Pinpoint the cell where the given text exists, returning its [x, y] midpoint coordinate. 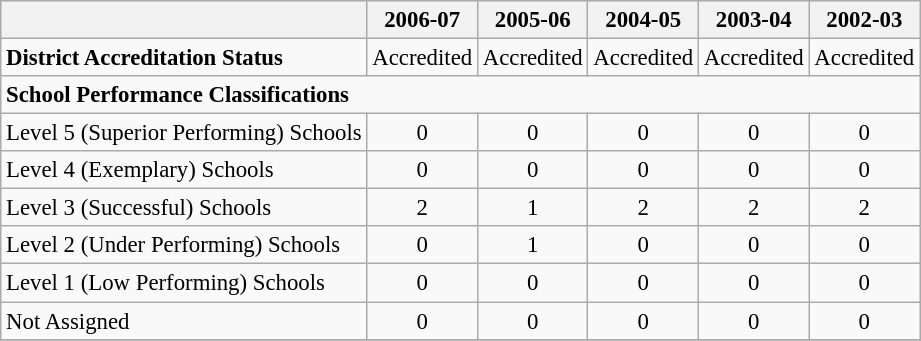
Not Assigned [184, 321]
2002-03 [864, 20]
Level 1 (Low Performing) Schools [184, 283]
School Performance Classifications [460, 95]
Level 3 (Successful) Schools [184, 208]
2005-06 [532, 20]
District Accreditation Status [184, 58]
2006-07 [422, 20]
2004-05 [644, 20]
Level 2 (Under Performing) Schools [184, 245]
Level 5 (Superior Performing) Schools [184, 133]
Level 4 (Exemplary) Schools [184, 170]
2003-04 [754, 20]
